From the cell containing the given text, extract its center point as (x, y) coordinate. 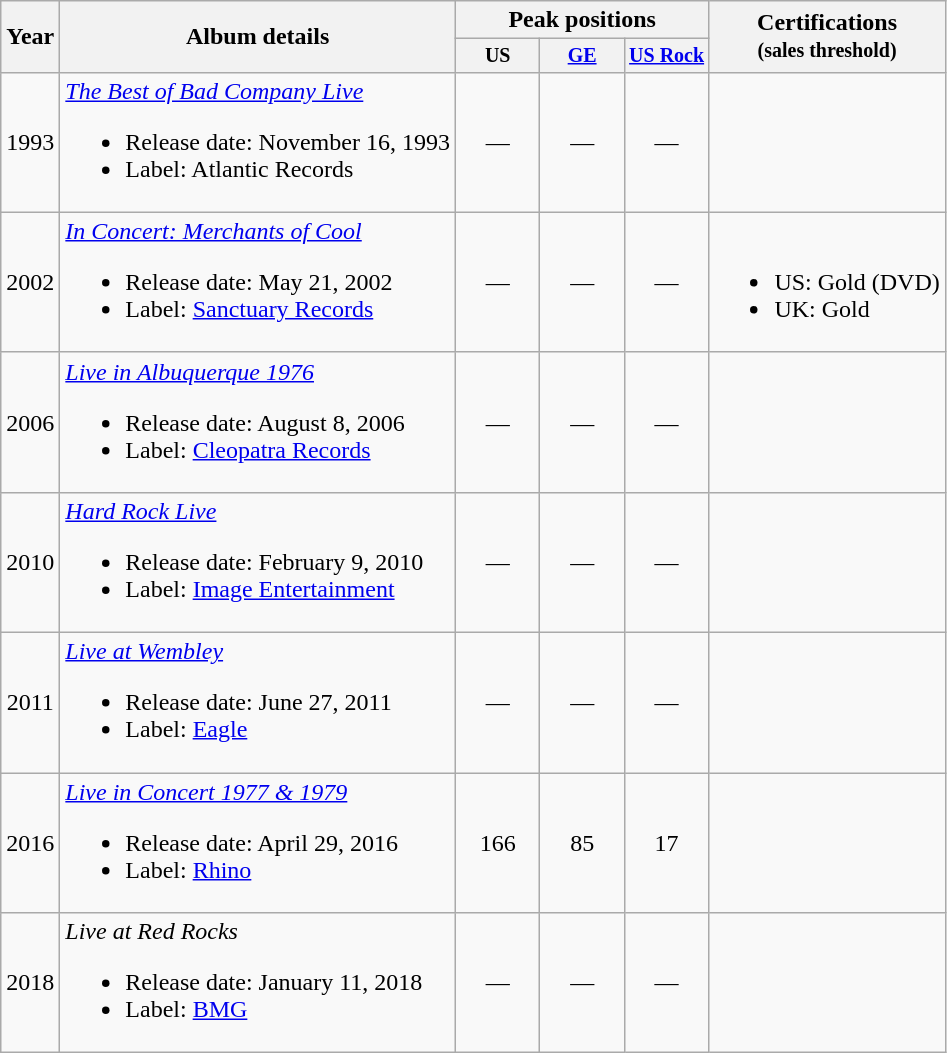
US: Gold (DVD)UK: Gold (827, 282)
2006 (30, 422)
17 (666, 843)
Hard Rock LiveRelease date: February 9, 2010Label: Image Entertainment (258, 562)
85 (582, 843)
166 (497, 843)
US Rock (666, 56)
GE (582, 56)
US (497, 56)
In Concert: Merchants of CoolRelease date: May 21, 2002Label: Sanctuary Records (258, 282)
2002 (30, 282)
Live in Concert 1977 & 1979Release date: April 29, 2016Label: Rhino (258, 843)
Certifications(sales threshold) (827, 37)
1993 (30, 142)
Peak positions (582, 20)
The Best of Bad Company LiveRelease date: November 16, 1993Label: Atlantic Records (258, 142)
Year (30, 37)
2010 (30, 562)
Live at Red RocksRelease date: January 11, 2018Label: BMG (258, 983)
2018 (30, 983)
2016 (30, 843)
2011 (30, 703)
Live at WembleyRelease date: June 27, 2011Label: Eagle (258, 703)
Live in Albuquerque 1976Release date: August 8, 2006Label: Cleopatra Records (258, 422)
Album details (258, 37)
